Pinpoint the cell where the given text exists, returning its [X, Y] midpoint coordinate. 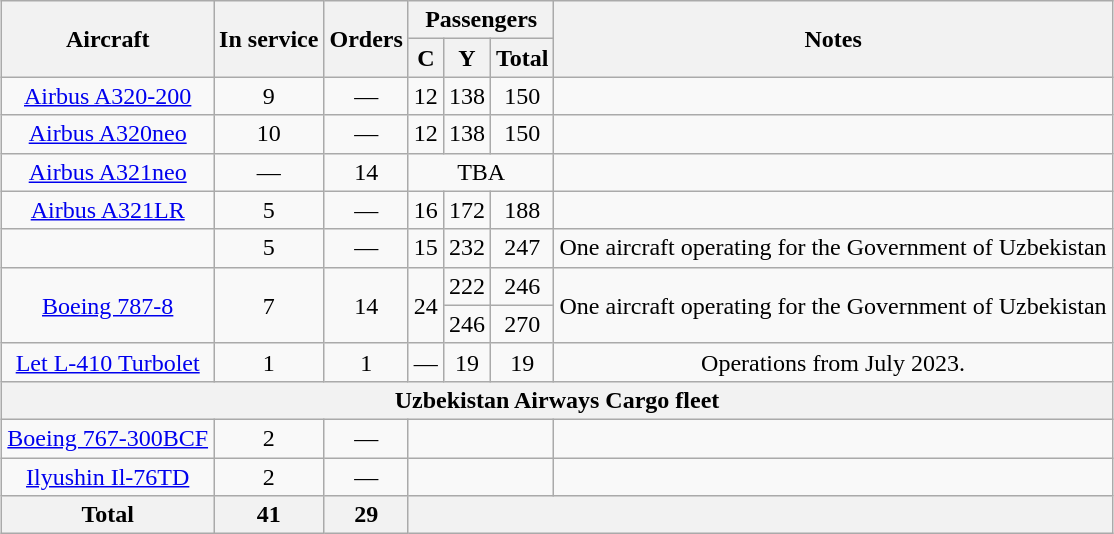
Notes [833, 39]
10 [269, 134]
7 [269, 305]
9 [269, 96]
247 [522, 248]
24 [426, 305]
TBA [481, 172]
Uzbekistan Airways Cargo fleet [557, 400]
188 [522, 210]
Boeing 767-300BCF [108, 438]
29 [366, 515]
222 [466, 286]
Y [466, 58]
16 [426, 210]
Ilyushin Il-76TD [108, 477]
Passengers [481, 20]
270 [522, 324]
C [426, 58]
Orders [366, 39]
Boeing 787-8 [108, 305]
Airbus A321neo [108, 172]
15 [426, 248]
Airbus A320neo [108, 134]
Airbus A320-200 [108, 96]
In service [269, 39]
Airbus A321LR [108, 210]
Operations from July 2023. [833, 362]
232 [466, 248]
41 [269, 515]
172 [466, 210]
Aircraft [108, 39]
Let L-410 Turbolet [108, 362]
